Locate the cell with the specified text and output its (X, Y) center coordinate. 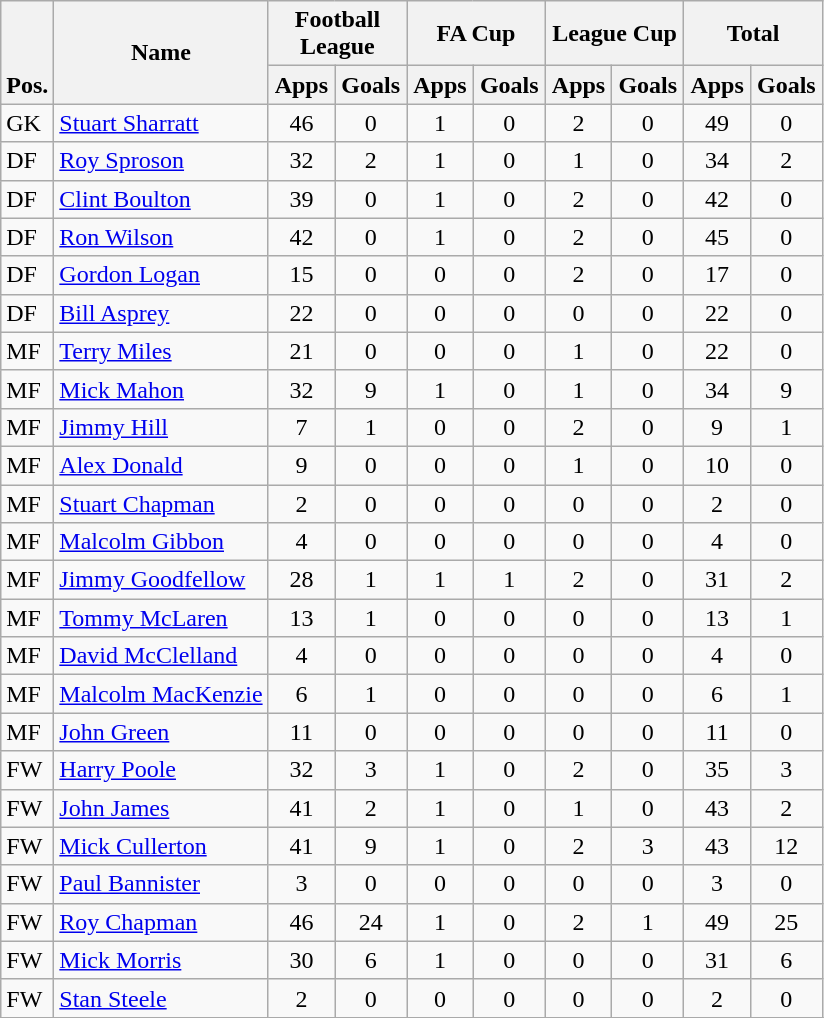
Bill Asprey (161, 313)
Paul Bannister (161, 884)
Jimmy Hill (161, 427)
Mick Cullerton (161, 846)
Clint Boulton (161, 199)
15 (302, 275)
Name (161, 52)
David McClelland (161, 656)
25 (786, 922)
30 (302, 960)
Jimmy Goodfellow (161, 580)
Roy Sproson (161, 161)
Malcolm MacKenzie (161, 694)
Malcolm Gibbon (161, 542)
39 (302, 199)
35 (718, 770)
10 (718, 465)
John James (161, 808)
GK (28, 123)
Stuart Sharratt (161, 123)
Alex Donald (161, 465)
Mick Mahon (161, 389)
Terry Miles (161, 351)
Football League (338, 34)
17 (718, 275)
45 (718, 237)
Gordon Logan (161, 275)
Stan Steele (161, 998)
John Green (161, 732)
24 (371, 922)
Mick Morris (161, 960)
League Cup (614, 34)
7 (302, 427)
Ron Wilson (161, 237)
Stuart Chapman (161, 503)
21 (302, 351)
Roy Chapman (161, 922)
Total (754, 34)
Harry Poole (161, 770)
12 (786, 846)
Tommy McLaren (161, 618)
28 (302, 580)
Pos. (28, 52)
FA Cup (476, 34)
